For the text-containing cell, return its midpoint in [x, y] coordinate format. 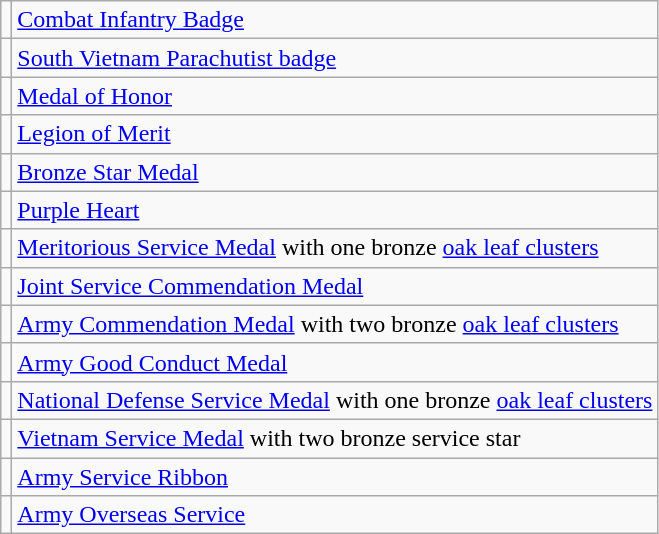
Combat Infantry Badge [335, 20]
Meritorious Service Medal with one bronze oak leaf clusters [335, 248]
Army Good Conduct Medal [335, 362]
Medal of Honor [335, 96]
Army Commendation Medal with two bronze oak leaf clusters [335, 324]
Bronze Star Medal [335, 172]
National Defense Service Medal with one bronze oak leaf clusters [335, 400]
Vietnam Service Medal with two bronze service star [335, 438]
Army Service Ribbon [335, 477]
South Vietnam Parachutist badge [335, 58]
Purple Heart [335, 210]
Legion of Merit [335, 134]
Joint Service Commendation Medal [335, 286]
Army Overseas Service [335, 515]
